From the cell containing the given text, extract its center point as [x, y] coordinate. 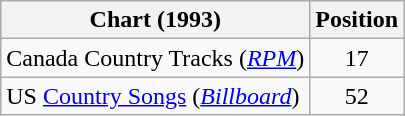
Canada Country Tracks (RPM) [156, 58]
17 [357, 58]
US Country Songs (Billboard) [156, 96]
Chart (1993) [156, 20]
Position [357, 20]
52 [357, 96]
